Return the [X, Y] coordinate for the center point of the cell that contains the specified text.  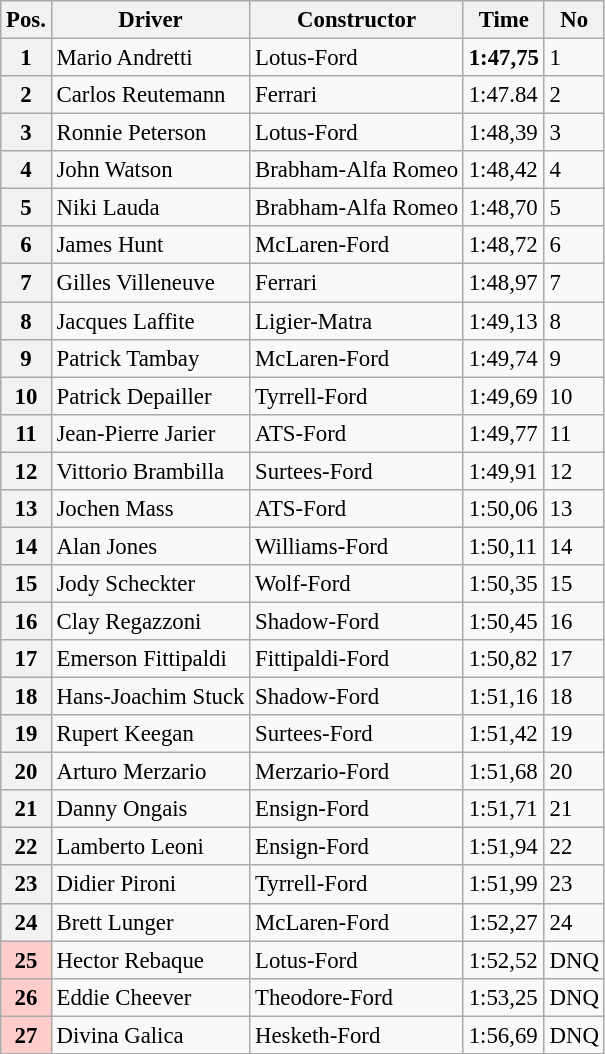
1:49,74 [504, 358]
Emerson Fittipaldi [150, 659]
Ligier-Matra [357, 321]
25 [26, 960]
1:51,68 [504, 772]
27 [26, 1035]
1:48,39 [504, 133]
Eddie Cheever [150, 997]
Rupert Keegan [150, 734]
Williams-Ford [357, 546]
Hector Rebaque [150, 960]
1:50,11 [504, 546]
1:49,69 [504, 396]
1:50,35 [504, 584]
Constructor [357, 20]
Jacques Laffite [150, 321]
Ronnie Peterson [150, 133]
Danny Ongais [150, 809]
1:48,70 [504, 208]
Hans-Joachim Stuck [150, 697]
Patrick Tambay [150, 358]
26 [26, 997]
No [574, 20]
1:49,91 [504, 471]
Vittorio Brambilla [150, 471]
Hesketh-Ford [357, 1035]
Jochen Mass [150, 509]
1:49,77 [504, 433]
Clay Regazzoni [150, 621]
Pos. [26, 20]
Patrick Depailler [150, 396]
Theodore-Ford [357, 997]
Jody Scheckter [150, 584]
1:48,97 [504, 283]
1:49,13 [504, 321]
Driver [150, 20]
1:51,94 [504, 847]
Didier Pironi [150, 885]
John Watson [150, 170]
Merzario-Ford [357, 772]
Lamberto Leoni [150, 847]
Brett Lunger [150, 922]
1:50,45 [504, 621]
Fittipaldi-Ford [357, 659]
Time [504, 20]
1:53,25 [504, 997]
1:50,82 [504, 659]
1:52,52 [504, 960]
1:51,99 [504, 885]
1:51,16 [504, 697]
Jean-Pierre Jarier [150, 433]
Mario Andretti [150, 58]
1:52,27 [504, 922]
1:47,75 [504, 58]
1:48,72 [504, 245]
Arturo Merzario [150, 772]
1:56,69 [504, 1035]
1:47.84 [504, 95]
1:50,06 [504, 509]
1:51,71 [504, 809]
Carlos Reutemann [150, 95]
James Hunt [150, 245]
Niki Lauda [150, 208]
Wolf-Ford [357, 584]
Divina Galica [150, 1035]
1:51,42 [504, 734]
Gilles Villeneuve [150, 283]
Alan Jones [150, 546]
1:48,42 [504, 170]
